Pinpoint the cell where the given text exists, returning its [x, y] midpoint coordinate. 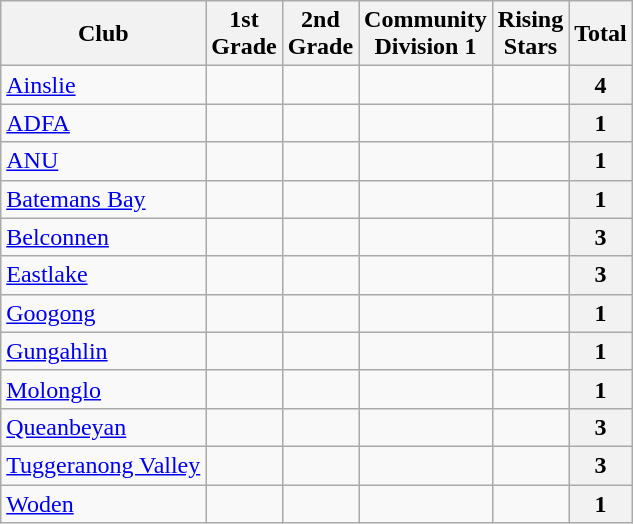
RisingStars [530, 34]
Eastlake [104, 275]
2ndGrade [320, 34]
Club [104, 34]
Queanbeyan [104, 427]
Tuggeranong Valley [104, 465]
CommunityDivision 1 [426, 34]
Batemans Bay [104, 199]
Molonglo [104, 389]
Woden [104, 503]
Ainslie [104, 85]
Belconnen [104, 237]
1stGrade [244, 34]
ANU [104, 161]
Gungahlin [104, 351]
ADFA [104, 123]
4 [601, 85]
Googong [104, 313]
Total [601, 34]
